Identify which cell holds the provided text, then report its [X, Y] central coordinate. 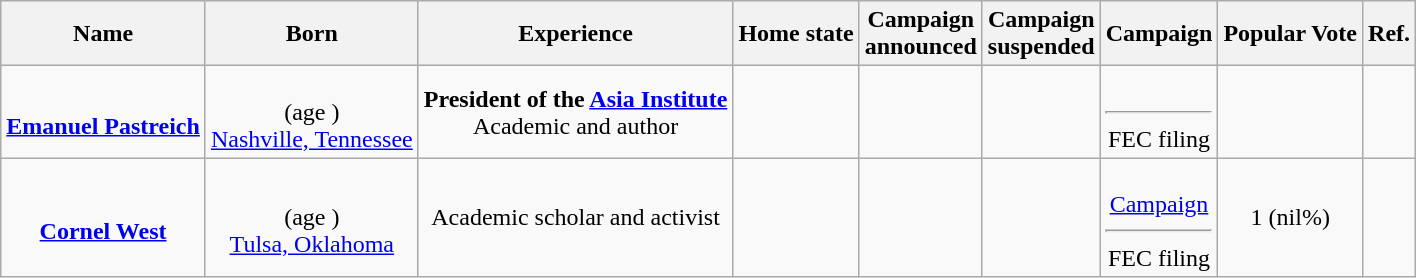
Campaign [1159, 34]
Name [104, 34]
Academic scholar and activist [576, 218]
Ref. [1390, 34]
Popular Vote [1290, 34]
FEC filing [1159, 112]
Home state [796, 34]
Campaignsuspended [1041, 34]
Born [312, 34]
(age )Tulsa, Oklahoma [312, 218]
Emanuel Pastreich [104, 112]
Cornel West [104, 218]
(age )Nashville, Tennessee [312, 112]
Experience [576, 34]
President of the Asia InstituteAcademic and author [576, 112]
CampaignFEC filing [1159, 218]
Campaignannounced [920, 34]
1 (nil%) [1290, 218]
